Capture the cell that displays the provided text and extract its [x, y] central coordinate. 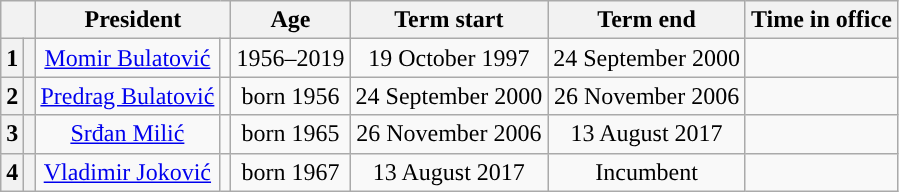
Incumbent [647, 172]
3 [12, 134]
1956–2019 [290, 58]
Time in office [821, 20]
President [133, 20]
Srđan Milić [128, 134]
Age [290, 20]
Predrag Bulatović [128, 96]
2 [12, 96]
1 [12, 58]
born 1965 [290, 134]
born 1956 [290, 96]
4 [12, 172]
19 October 1997 [449, 58]
born 1967 [290, 172]
Term start [449, 20]
Term end [647, 20]
Momir Bulatović [128, 58]
Vladimir Joković [128, 172]
